Provide the [X, Y] coordinate of the cell's center where the given text is located.  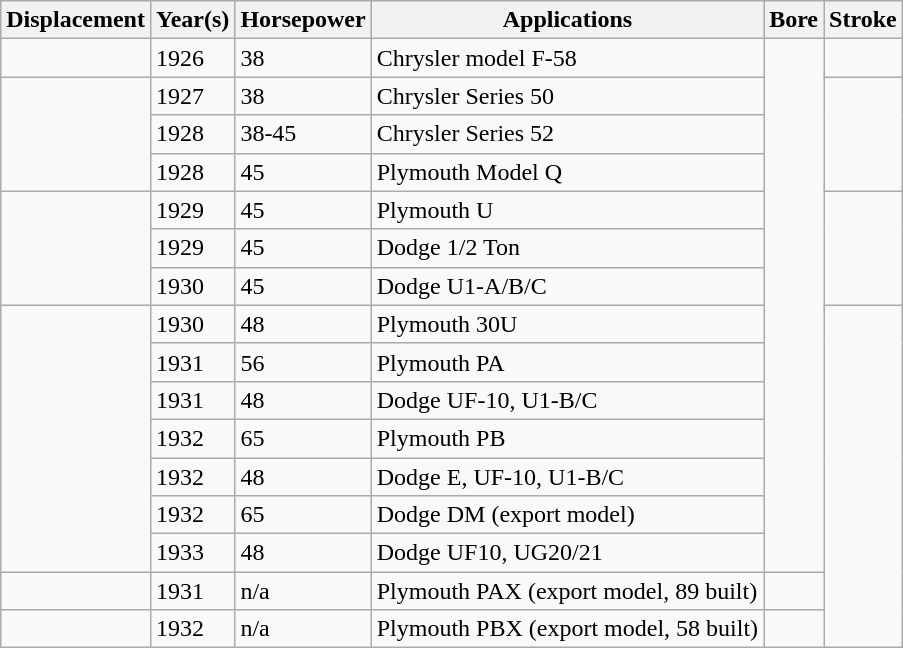
Horsepower [303, 20]
Plymouth U [567, 210]
Chrysler model F-58 [567, 58]
Chrysler Series 50 [567, 96]
Plymouth PAX (export model, 89 built) [567, 591]
1926 [192, 58]
Dodge 1/2 Ton [567, 248]
Bore [794, 20]
38-45 [303, 134]
Plymouth PB [567, 438]
Plymouth PBX (export model, 58 built) [567, 629]
Dodge E, UF-10, U1-B/C [567, 477]
Dodge UF10, UG20/21 [567, 553]
Dodge UF-10, U1-B/C [567, 400]
Year(s) [192, 20]
Chrysler Series 52 [567, 134]
Stroke [864, 20]
Dodge DM (export model) [567, 515]
Dodge U1-A/B/C [567, 286]
1927 [192, 96]
1933 [192, 553]
Plymouth PA [567, 362]
Displacement [76, 20]
Plymouth Model Q [567, 172]
56 [303, 362]
Applications [567, 20]
Plymouth 30U [567, 324]
